Detect which cell encompasses the target text, then output its [X, Y] center coordinate. 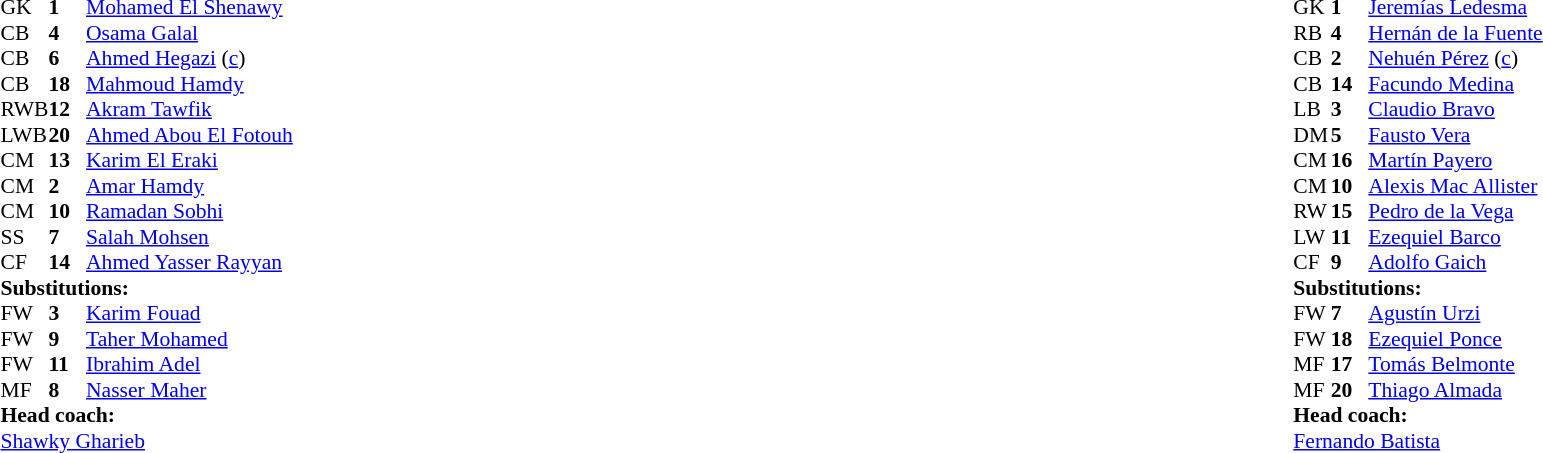
Amar Hamdy [190, 186]
Pedro de la Vega [1455, 211]
RWB [24, 109]
Karim El Eraki [190, 161]
Osama Galal [190, 33]
Nehuén Pérez (c) [1455, 59]
Ahmed Abou El Fotouh [190, 135]
Nasser Maher [190, 390]
SS [24, 237]
Mahmoud Hamdy [190, 84]
8 [67, 390]
Ramadan Sobhi [190, 211]
Claudio Bravo [1455, 109]
16 [1350, 161]
Martín Payero [1455, 161]
LW [1312, 237]
Ezequiel Ponce [1455, 339]
Thiago Almada [1455, 390]
Taher Mohamed [190, 339]
LWB [24, 135]
Adolfo Gaich [1455, 263]
17 [1350, 365]
Alexis Mac Allister [1455, 186]
Ahmed Hegazi (c) [190, 59]
12 [67, 109]
DM [1312, 135]
Salah Mohsen [190, 237]
15 [1350, 211]
Agustín Urzi [1455, 313]
Hernán de la Fuente [1455, 33]
Ibrahim Adel [190, 365]
13 [67, 161]
Karim Fouad [190, 313]
RW [1312, 211]
5 [1350, 135]
Tomás Belmonte [1455, 365]
Fausto Vera [1455, 135]
6 [67, 59]
Ezequiel Barco [1455, 237]
LB [1312, 109]
Ahmed Yasser Rayyan [190, 263]
RB [1312, 33]
Facundo Medina [1455, 84]
Akram Tawfik [190, 109]
